Find where the given text appears and provide that cell's center as [x, y] coordinate. 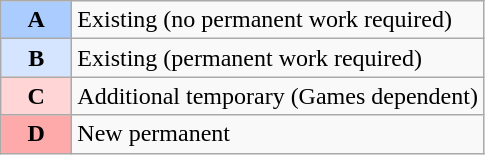
Existing (no permanent work required) [278, 20]
B [36, 58]
New permanent [278, 134]
Additional temporary (Games dependent) [278, 96]
Existing (permanent work required) [278, 58]
A [36, 20]
C [36, 96]
D [36, 134]
